Locate the cell with the specified text and output its (X, Y) center coordinate. 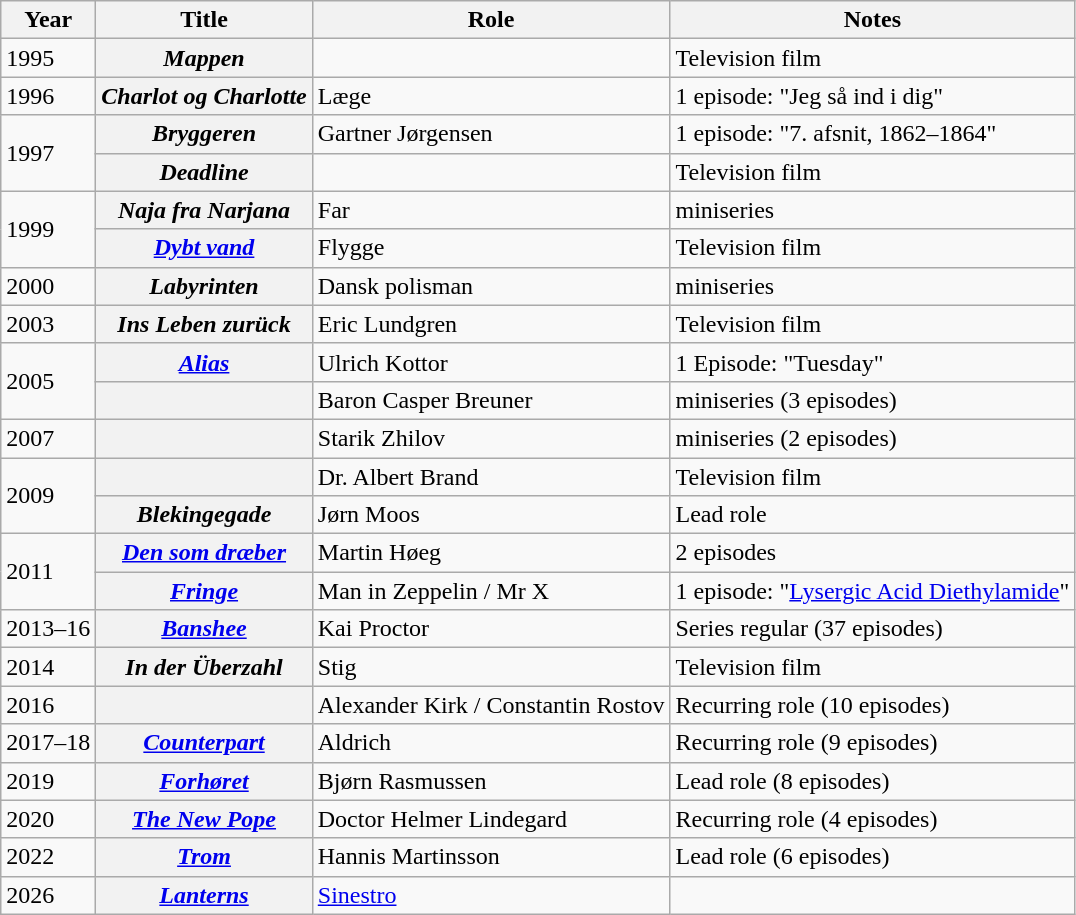
Blekingegade (204, 515)
2017–18 (48, 743)
Ins Leben zurück (204, 324)
Doctor Helmer Lindegard (491, 819)
Sinestro (491, 895)
2003 (48, 324)
Lead role (8 episodes) (872, 781)
2022 (48, 857)
1 Episode: "Tuesday" (872, 362)
Lead role (6 episodes) (872, 857)
1995 (48, 58)
Mappen (204, 58)
2014 (48, 667)
Title (204, 20)
Forhøret (204, 781)
2016 (48, 705)
Man in Zeppelin / Mr X (491, 591)
Trom (204, 857)
Banshee (204, 629)
2000 (48, 286)
1999 (48, 229)
Lanterns (204, 895)
Jørn Moos (491, 515)
Naja fra Narjana (204, 210)
Role (491, 20)
2020 (48, 819)
The New Pope (204, 819)
Eric Lundgren (491, 324)
Recurring role (9 episodes) (872, 743)
Dr. Albert Brand (491, 477)
Bjørn Rasmussen (491, 781)
Kai Proctor (491, 629)
1 episode: "7. afsnit, 1862–1864" (872, 134)
Recurring role (10 episodes) (872, 705)
Ulrich Kottor (491, 362)
Dybt vand (204, 248)
Stig (491, 667)
2026 (48, 895)
Far (491, 210)
Charlot og Charlotte (204, 96)
1 episode: "Jeg så ind i dig" (872, 96)
Martin Høeg (491, 553)
miniseries (3 episodes) (872, 400)
Bryggeren (204, 134)
Notes (872, 20)
2007 (48, 438)
Starik Zhilov (491, 438)
Gartner Jørgensen (491, 134)
Læge (491, 96)
Flygge (491, 248)
2005 (48, 381)
1 episode: "Lysergic Acid Diethylamide" (872, 591)
Deadline (204, 172)
Year (48, 20)
Counterpart (204, 743)
2009 (48, 496)
miniseries (2 episodes) (872, 438)
2011 (48, 572)
Recurring role (4 episodes) (872, 819)
2013–16 (48, 629)
Series regular (37 episodes) (872, 629)
Aldrich (491, 743)
Dansk polisman (491, 286)
In der Überzahl (204, 667)
1997 (48, 153)
Alias (204, 362)
Labyrinten (204, 286)
Alexander Kirk / Constantin Rostov (491, 705)
1996 (48, 96)
Fringe (204, 591)
2 episodes (872, 553)
Lead role (872, 515)
Hannis Martinsson (491, 857)
Baron Casper Breuner (491, 400)
2019 (48, 781)
Den som dræber (204, 553)
